Output the (x, y) coordinate of the center of the cell containing the given text.  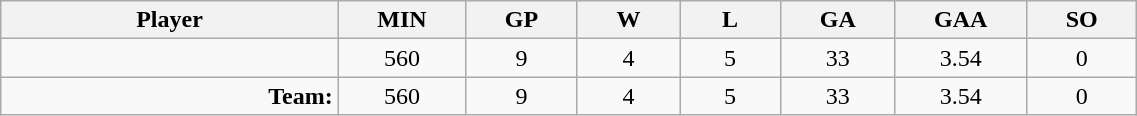
L (730, 20)
Team: (170, 96)
Player (170, 20)
SO (1081, 20)
GA (838, 20)
GAA (961, 20)
MIN (402, 20)
GP (522, 20)
W (628, 20)
